Identify which cell holds the provided text, then report its [X, Y] central coordinate. 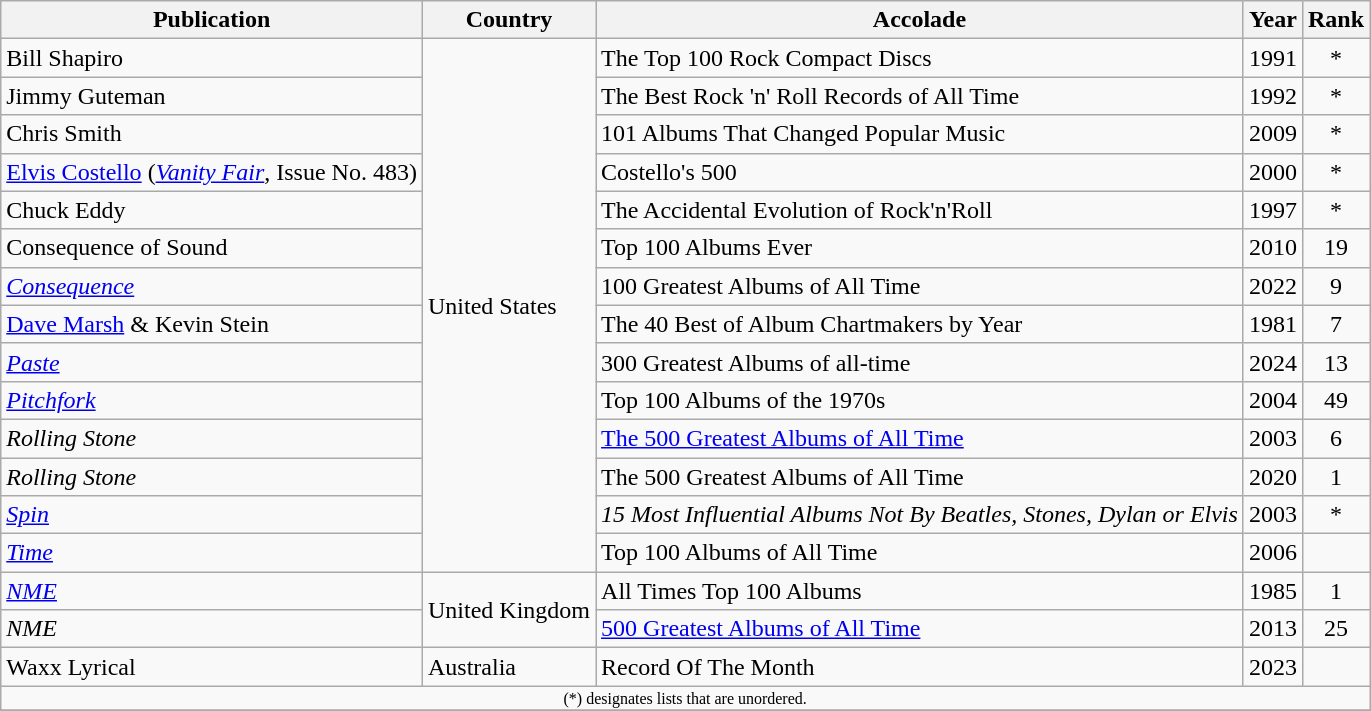
Publication [212, 20]
2024 [1272, 362]
49 [1336, 400]
300 Greatest Albums of all-time [920, 362]
13 [1336, 362]
Spin [212, 515]
Bill Shapiro [212, 58]
Jimmy Guteman [212, 96]
Elvis Costello (Vanity Fair, Issue No. 483) [212, 172]
The Accidental Evolution of Rock'n'Roll [920, 210]
1985 [1272, 591]
Top 100 Albums of the 1970s [920, 400]
Pitchfork [212, 400]
1981 [1272, 324]
Accolade [920, 20]
2022 [1272, 286]
2009 [1272, 134]
25 [1336, 629]
Paste [212, 362]
All Times Top 100 Albums [920, 591]
Consequence of Sound [212, 248]
1997 [1272, 210]
19 [1336, 248]
2004 [1272, 400]
7 [1336, 324]
9 [1336, 286]
Costello's 500 [920, 172]
Top 100 Albums of All Time [920, 553]
The Top 100 Rock Compact Discs [920, 58]
Rank [1336, 20]
Record Of The Month [920, 667]
Chuck Eddy [212, 210]
1991 [1272, 58]
Waxx Lyrical [212, 667]
Top 100 Albums Ever [920, 248]
The Best Rock 'n' Roll Records of All Time [920, 96]
101 Albums That Changed Popular Music [920, 134]
Year [1272, 20]
1992 [1272, 96]
6 [1336, 438]
The 40 Best of Album Chartmakers by Year [920, 324]
2023 [1272, 667]
Country [508, 20]
2000 [1272, 172]
Consequence [212, 286]
2020 [1272, 477]
500 Greatest Albums of All Time [920, 629]
2013 [1272, 629]
United States [508, 306]
United Kingdom [508, 610]
15 Most Influential Albums Not By Beatles, Stones, Dylan or Elvis [920, 515]
Dave Marsh & Kevin Stein [212, 324]
Chris Smith [212, 134]
100 Greatest Albums of All Time [920, 286]
Time [212, 553]
(*) designates lists that are unordered. [686, 698]
2010 [1272, 248]
Australia [508, 667]
2006 [1272, 553]
